Locate the cell with the specified text and output its (x, y) center coordinate. 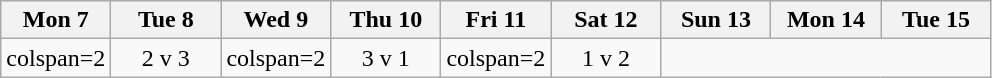
Mon 7 (56, 20)
Sat 12 (606, 20)
Fri 11 (496, 20)
Tue 8 (166, 20)
Tue 15 (936, 20)
Wed 9 (276, 20)
Mon 14 (826, 20)
Thu 10 (386, 20)
2 v 3 (166, 58)
Sun 13 (716, 20)
3 v 1 (386, 58)
1 v 2 (606, 58)
